Detect which cell encompasses the target text, then output its [x, y] center coordinate. 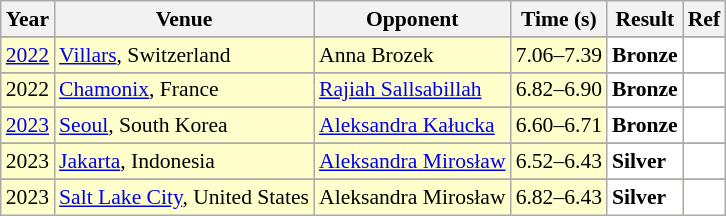
Time (s) [559, 19]
Seoul, South Korea [184, 126]
6.60–6.71 [559, 126]
6.52–6.43 [559, 162]
7.06–7.39 [559, 55]
Result [645, 19]
Villars, Switzerland [184, 55]
Chamonix, France [184, 90]
Salt Lake City, United States [184, 197]
Rajiah Sallsabillah [412, 90]
Anna Brozek [412, 55]
6.82–6.43 [559, 197]
Aleksandra Kałucka [412, 126]
Opponent [412, 19]
Year [28, 19]
6.82–6.90 [559, 90]
Jakarta, Indonesia [184, 162]
Ref [704, 19]
Venue [184, 19]
